Identify which cell holds the provided text, then report its (X, Y) central coordinate. 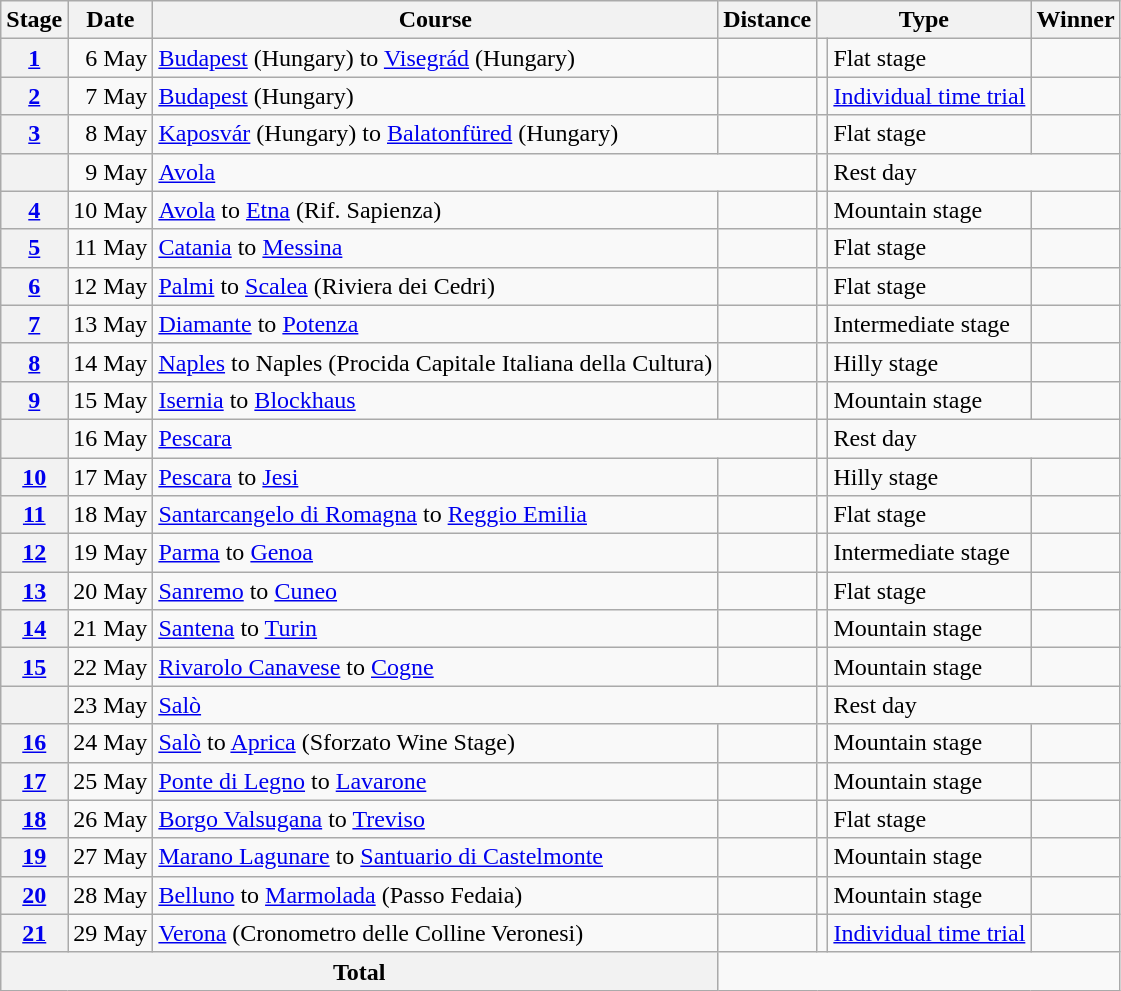
Budapest (Hungary) to Visegrád (Hungary) (436, 58)
9 May (110, 172)
18 (34, 819)
Catania to Messina (436, 248)
5 (34, 248)
20 May (110, 591)
Salò (485, 705)
Kaposvár (Hungary) to Balatonfüred (Hungary) (436, 134)
26 May (110, 819)
Avola (485, 172)
Diamante to Potenza (436, 324)
6 May (110, 58)
Salò to Aprica (Sforzato Wine Stage) (436, 743)
2 (34, 96)
29 May (110, 933)
Type (924, 20)
27 May (110, 857)
Ponte di Legno to Lavarone (436, 781)
Winner (1076, 20)
13 (34, 591)
Verona (Cronometro delle Colline Veronesi) (436, 933)
Distance (768, 20)
23 May (110, 705)
Rivarolo Canavese to Cogne (436, 667)
4 (34, 210)
17 May (110, 477)
Isernia to Blockhaus (436, 400)
14 (34, 629)
7 May (110, 96)
17 (34, 781)
Marano Lagunare to Santuario di Castelmonte (436, 857)
24 May (110, 743)
7 (34, 324)
21 (34, 933)
15 May (110, 400)
10 (34, 477)
10 May (110, 210)
11 (34, 515)
Pescara (485, 438)
Stage (34, 20)
19 May (110, 553)
Total (360, 971)
15 (34, 667)
12 (34, 553)
11 May (110, 248)
Santarcangelo di Romagna to Reggio Emilia (436, 515)
8 May (110, 134)
6 (34, 286)
16 (34, 743)
Naples to Naples (Procida Capitale Italiana della Cultura) (436, 362)
Palmi to Scalea (Riviera dei Cedri) (436, 286)
9 (34, 400)
Belluno to Marmolada (Passo Fedaia) (436, 895)
16 May (110, 438)
Course (436, 20)
20 (34, 895)
Pescara to Jesi (436, 477)
18 May (110, 515)
22 May (110, 667)
Parma to Genoa (436, 553)
Budapest (Hungary) (436, 96)
21 May (110, 629)
Borgo Valsugana to Treviso (436, 819)
1 (34, 58)
Sanremo to Cuneo (436, 591)
25 May (110, 781)
Avola to Etna (Rif. Sapienza) (436, 210)
28 May (110, 895)
8 (34, 362)
Santena to Turin (436, 629)
Date (110, 20)
14 May (110, 362)
13 May (110, 324)
12 May (110, 286)
19 (34, 857)
3 (34, 134)
